Detect which cell encompasses the target text, then output its [x, y] center coordinate. 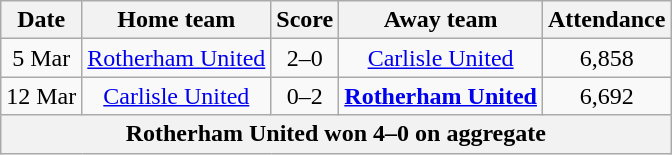
2–0 [305, 58]
Away team [441, 20]
6,692 [606, 96]
Attendance [606, 20]
Home team [176, 20]
Score [305, 20]
12 Mar [42, 96]
0–2 [305, 96]
6,858 [606, 58]
Date [42, 20]
Rotherham United won 4–0 on aggregate [336, 134]
5 Mar [42, 58]
